Return the (x, y) coordinate for the center point of the cell that contains the specified text.  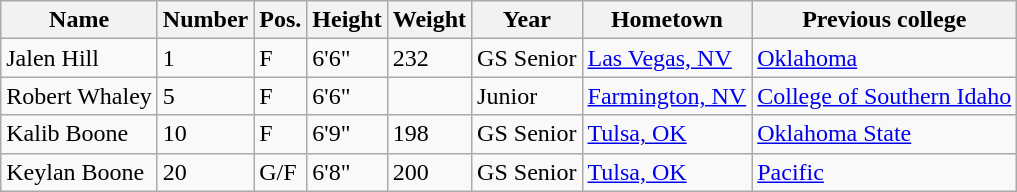
Robert Whaley (80, 96)
Kalib Boone (80, 134)
Number (205, 20)
Junior (527, 96)
College of Southern Idaho (884, 96)
Jalen Hill (80, 58)
200 (429, 172)
Weight (429, 20)
Farmington, NV (667, 96)
Pacific (884, 172)
Keylan Boone (80, 172)
6'9" (347, 134)
5 (205, 96)
Las Vegas, NV (667, 58)
Year (527, 20)
G/F (280, 172)
6'8" (347, 172)
Height (347, 20)
10 (205, 134)
Previous college (884, 20)
Hometown (667, 20)
198 (429, 134)
Oklahoma (884, 58)
1 (205, 58)
Name (80, 20)
232 (429, 58)
Oklahoma State (884, 134)
20 (205, 172)
Pos. (280, 20)
